Detect which cell encompasses the target text, then output its [x, y] center coordinate. 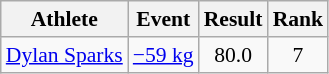
Result [234, 19]
Rank [298, 19]
−59 kg [164, 55]
Event [164, 19]
Dylan Sparks [64, 55]
Athlete [64, 19]
7 [298, 55]
80.0 [234, 55]
